Scan for the cell matching the given text and deliver its [X, Y] coordinate at center. 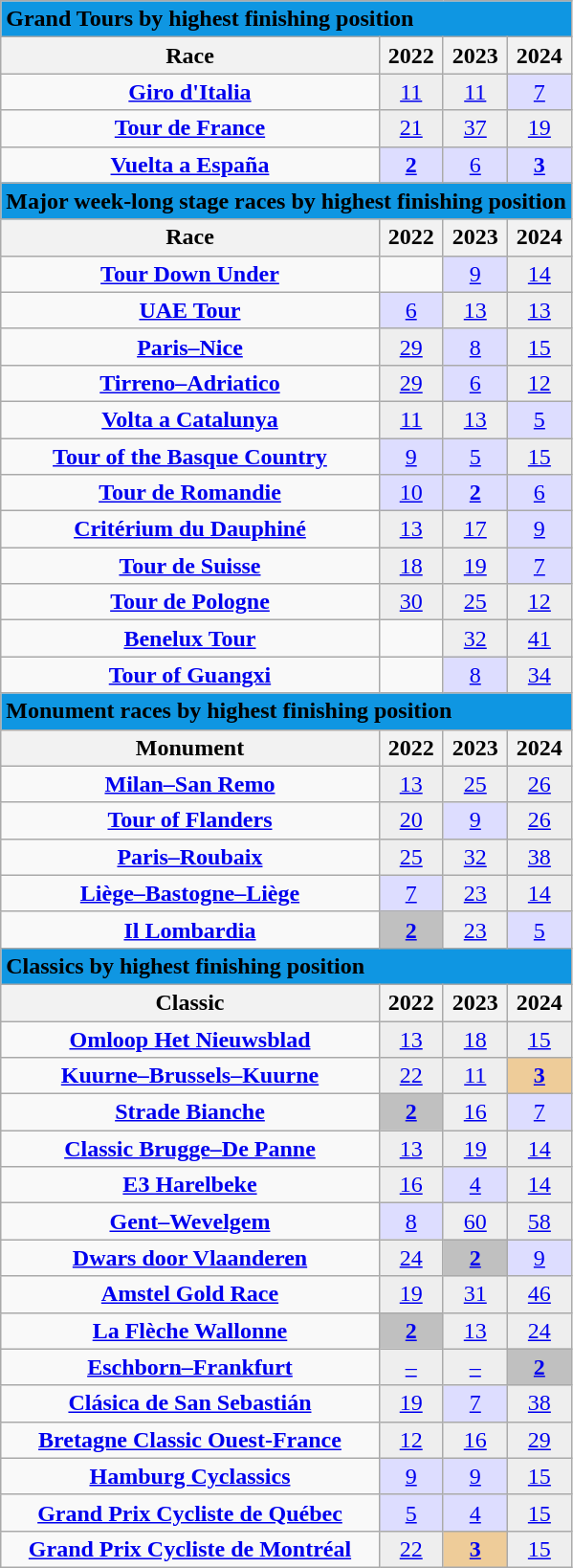
Tour of Guangxi [189, 675]
Gent–Wevelgem [189, 1221]
Paris–Nice [189, 347]
Tour of the Basque Country [189, 457]
Vuelta a España [189, 165]
Bretagne Classic Ouest-France [189, 1440]
Omloop Het Nieuwsblad [189, 1039]
37 [474, 128]
Giro d'Italia [189, 92]
Monument races by highest finishing position [287, 711]
Strade Bianche [189, 1112]
Dwars door Vlaanderen [189, 1258]
Classic Brugge–De Panne [189, 1149]
46 [540, 1294]
Tour de Pologne [189, 602]
Liège–Bastogne–Liège [189, 893]
30 [411, 602]
Grand Tours by highest finishing position [287, 19]
31 [474, 1294]
Eschborn–Frankfurt [189, 1367]
Tirreno–Adriatico [189, 383]
Tour de Suisse [189, 566]
17 [474, 529]
Clásica de San Sebastián [189, 1403]
Milan–San Remo [189, 784]
La Flèche Wallonne [189, 1331]
10 [411, 493]
Critérium du Dauphiné [189, 529]
34 [540, 675]
Classic [189, 1002]
Major week-long stage races by highest finishing position [287, 201]
Tour Down Under [189, 274]
Tour of Flanders [189, 820]
Il Lombardia [189, 930]
Grand Prix Cycliste de Montréal [189, 1549]
Classics by highest finishing position [287, 966]
Benelux Tour [189, 638]
41 [540, 638]
21 [411, 128]
Volta a Catalunya [189, 419]
Hamburg Cyclassics [189, 1476]
E3 Harelbeke [189, 1185]
Kuurne–Brussels–Kuurne [189, 1076]
20 [411, 820]
UAE Tour [189, 310]
Paris–Roubaix [189, 857]
60 [474, 1221]
Grand Prix Cycliste de Québec [189, 1512]
Amstel Gold Race [189, 1294]
Tour de France [189, 128]
Monument [189, 748]
Tour de Romandie [189, 493]
58 [540, 1221]
